Output the [x, y] coordinate of the center of the cell containing the given text.  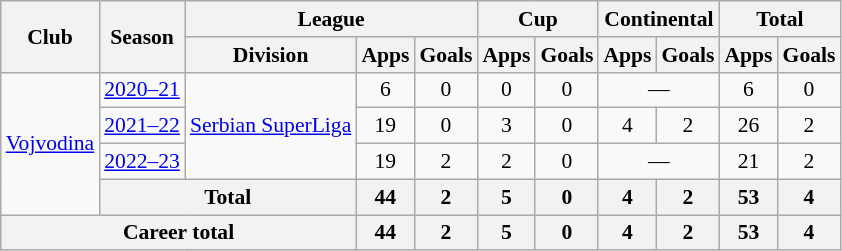
League [331, 19]
2020–21 [142, 90]
Serbian SuperLiga [270, 126]
Division [270, 55]
Career total [179, 233]
Continental [658, 19]
Cup [538, 19]
Season [142, 36]
Club [50, 36]
3 [506, 126]
2022–23 [142, 162]
2021–22 [142, 126]
21 [748, 162]
Vojvodina [50, 143]
26 [748, 126]
